Determine the (x, y) coordinate at the center of the cell enclosing the given text.  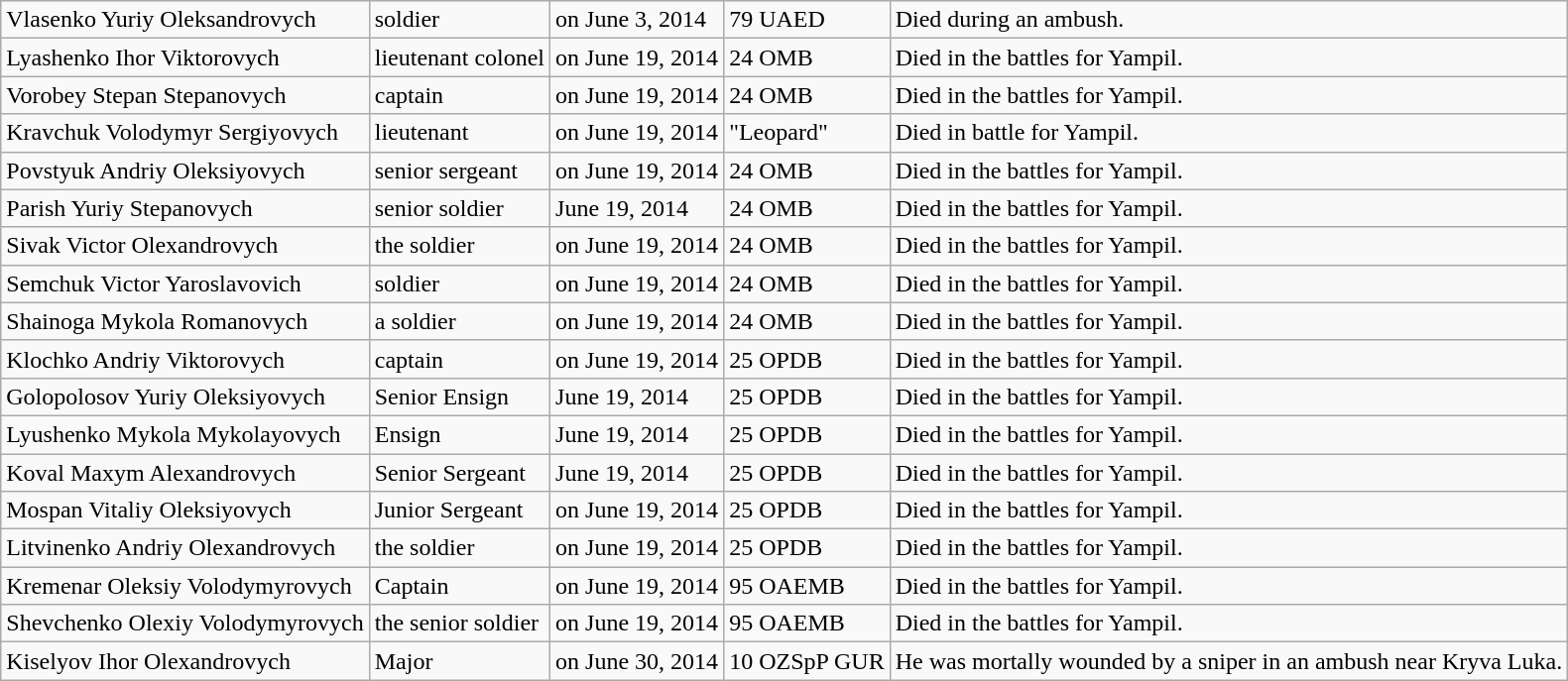
Died during an ambush. (1229, 20)
10 OZSpP GUR (807, 661)
Kiselyov Ihor Olexandrovych (184, 661)
Vorobey Stepan Stepanovych (184, 95)
Ensign (459, 434)
Semchuk Victor Yaroslavovich (184, 284)
Parish Yuriy Stepanovych (184, 208)
senior soldier (459, 208)
on June 3, 2014 (637, 20)
on June 30, 2014 (637, 661)
Junior Sergeant (459, 511)
Shevchenko Olexiy Volodymyrovych (184, 624)
the senior soldier (459, 624)
Mospan Vitaliy Oleksiyovych (184, 511)
79 UAED (807, 20)
Povstyuk Andriy Oleksiyovych (184, 170)
Klochko Andriy Viktorovych (184, 359)
Senior Sergeant (459, 473)
"Leopard" (807, 133)
lieutenant colonel (459, 57)
Shainoga Mykola Romanovych (184, 321)
Lyushenko Mykola Mykolayovych (184, 434)
a soldier (459, 321)
Lyashenko Ihor Viktorovych (184, 57)
Major (459, 661)
senior sergeant (459, 170)
Koval Maxym Alexandrovych (184, 473)
lieutenant (459, 133)
He was mortally wounded by a sniper in an ambush near Kryva Luka. (1229, 661)
Golopolosov Yuriy Oleksiyovych (184, 397)
Died in battle for Yampil. (1229, 133)
Litvinenko Andriy Olexandrovych (184, 548)
Kravchuk Volodymyr Sergiyovych (184, 133)
Sivak Victor Olexandrovych (184, 246)
Kremenar Oleksiy Volodymyrovych (184, 586)
Captain (459, 586)
Senior Ensign (459, 397)
Vlasenko Yuriy Oleksandrovych (184, 20)
